Determine the [x, y] coordinate at the center of the cell enclosing the given text.  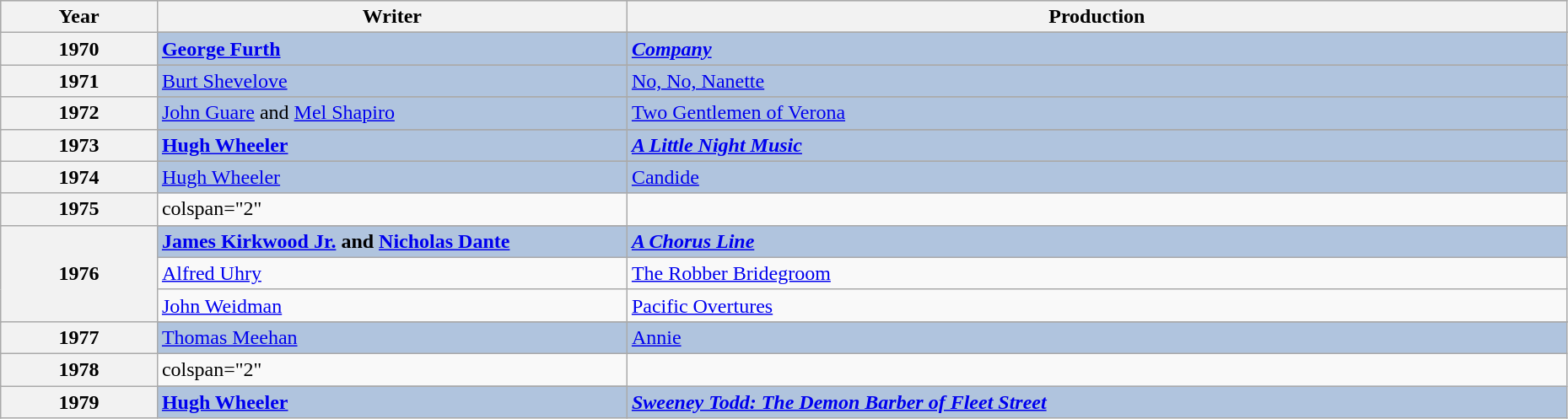
The Robber Bridegroom [1097, 273]
George Furth [391, 49]
Burt Shevelove [391, 81]
1979 [79, 402]
Thomas Meehan [391, 337]
Writer [391, 17]
Sweeney Todd: The Demon Barber of Fleet Street [1097, 402]
No, No, Nanette [1097, 81]
Candide [1097, 177]
Year [79, 17]
John Guare and Mel Shapiro [391, 113]
Company [1097, 49]
A Chorus Line [1097, 241]
1975 [79, 209]
Two Gentlemen of Verona [1097, 113]
A Little Night Music [1097, 145]
1970 [79, 49]
John Weidman [391, 305]
1977 [79, 337]
1972 [79, 113]
Pacific Overtures [1097, 305]
Production [1097, 17]
1974 [79, 177]
1978 [79, 369]
1976 [79, 273]
Annie [1097, 337]
1973 [79, 145]
James Kirkwood Jr. and Nicholas Dante [391, 241]
Alfred Uhry [391, 273]
1971 [79, 81]
